Extract the (X, Y) coordinate from the center of the cell holding the provided text.  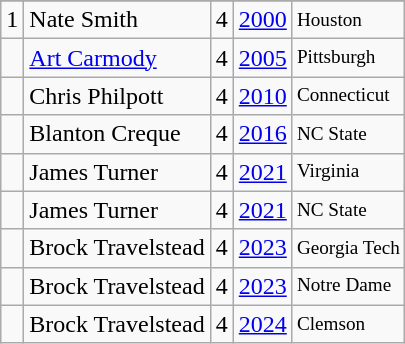
Chris Philpott (117, 96)
Connecticut (348, 96)
Blanton Creque (117, 134)
Clemson (348, 324)
Art Carmody (117, 58)
1 (12, 20)
Pittsburgh (348, 58)
Houston (348, 20)
2024 (262, 324)
Georgia Tech (348, 248)
Nate Smith (117, 20)
Notre Dame (348, 286)
2005 (262, 58)
2010 (262, 96)
2000 (262, 20)
2016 (262, 134)
Virginia (348, 172)
